Provide the [X, Y] coordinate of the cell's center where the given text is located.  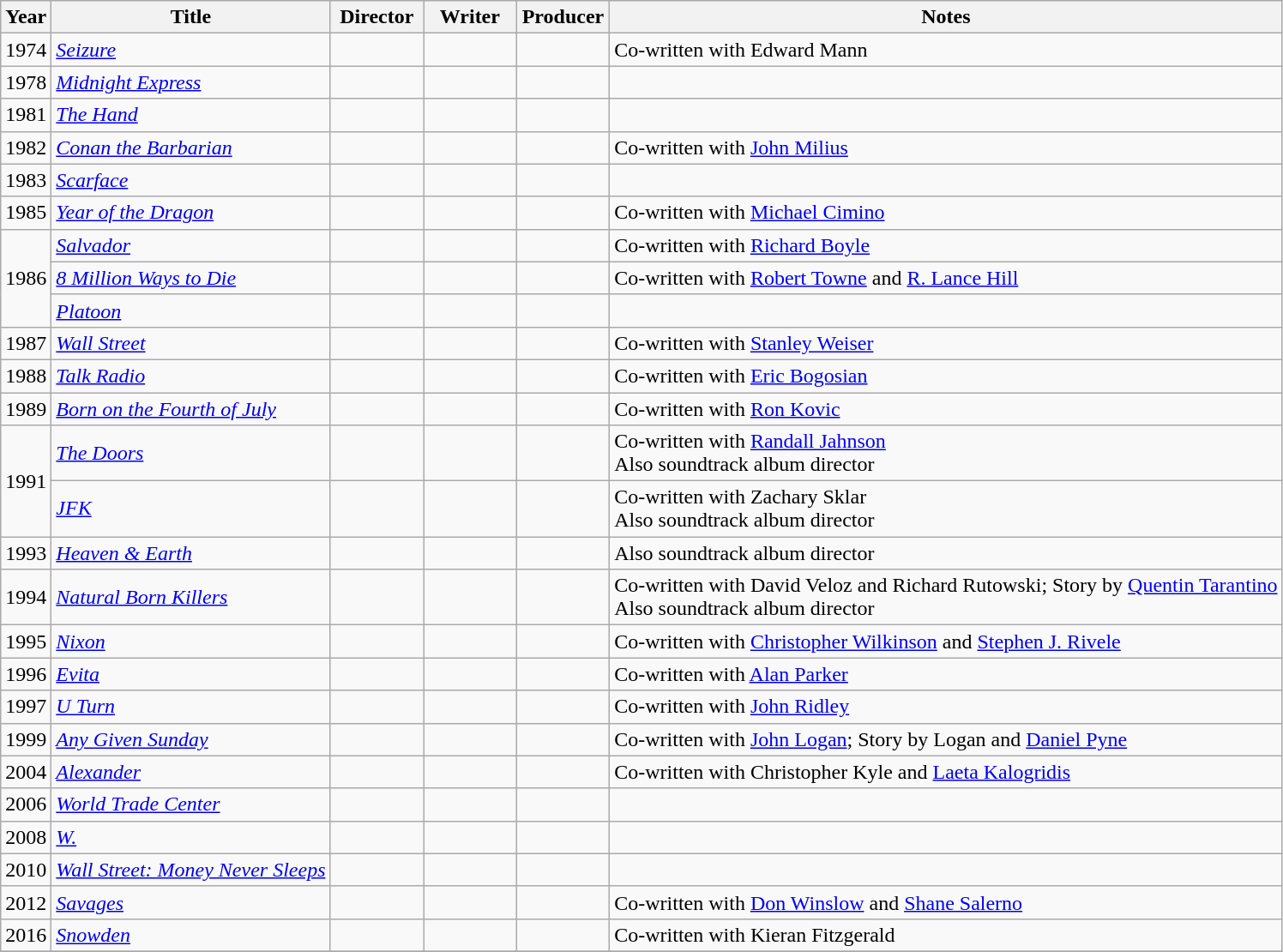
1985 [26, 213]
1991 [26, 481]
Co-written with Randall JahnsonAlso soundtrack album director [946, 453]
1993 [26, 553]
Platoon [190, 310]
Director [377, 17]
1981 [26, 115]
Producer [563, 17]
1989 [26, 409]
Natural Born Killers [190, 597]
Title [190, 17]
8 Million Ways to Die [190, 278]
Co-written with Ron Kovic [946, 409]
Co-written with John Logan; Story by Logan and Daniel Pyne [946, 739]
Also soundtrack album director [946, 553]
Co-written with Christopher Wilkinson and Stephen J. Rivele [946, 642]
Co-written with John Milius [946, 148]
1997 [26, 707]
Year of the Dragon [190, 213]
1995 [26, 642]
1978 [26, 82]
1974 [26, 50]
Co-written with Michael Cimino [946, 213]
1999 [26, 739]
Conan the Barbarian [190, 148]
Co-written with Zachary SklarAlso soundtrack album director [946, 509]
Co-written with Kieran Fitzgerald [946, 935]
Seizure [190, 50]
Savages [190, 902]
Co-written with Don Winslow and Shane Salerno [946, 902]
Co-written with John Ridley [946, 707]
Scarface [190, 180]
1982 [26, 148]
1986 [26, 278]
Notes [946, 17]
Co-written with David Veloz and Richard Rutowski; Story by Quentin TarantinoAlso soundtrack album director [946, 597]
Co-written with Stanley Weiser [946, 343]
Snowden [190, 935]
Alexander [190, 772]
Nixon [190, 642]
W. [190, 837]
1994 [26, 597]
Co-written with Christopher Kyle and Laeta Kalogridis [946, 772]
Co-written with Eric Bogosian [946, 376]
2016 [26, 935]
1983 [26, 180]
Born on the Fourth of July [190, 409]
2012 [26, 902]
1996 [26, 674]
Salvador [190, 245]
Any Given Sunday [190, 739]
Talk Radio [190, 376]
1987 [26, 343]
2008 [26, 837]
The Hand [190, 115]
Midnight Express [190, 82]
Wall Street: Money Never Sleeps [190, 870]
Co-written with Alan Parker [946, 674]
Writer [470, 17]
Evita [190, 674]
JFK [190, 509]
2004 [26, 772]
Heaven & Earth [190, 553]
Co-written with Robert Towne and R. Lance Hill [946, 278]
Co-written with Edward Mann [946, 50]
World Trade Center [190, 804]
Wall Street [190, 343]
2006 [26, 804]
Co-written with Richard Boyle [946, 245]
Year [26, 17]
1988 [26, 376]
2010 [26, 870]
The Doors [190, 453]
U Turn [190, 707]
